Pinpoint the cell where the given text exists, returning its [X, Y] midpoint coordinate. 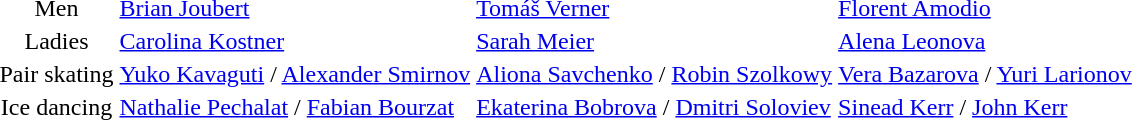
Carolina Kostner [295, 41]
Aliona Savchenko / Robin Szolkowy [654, 74]
Sarah Meier [654, 41]
Yuko Kavaguti / Alexander Smirnov [295, 74]
